Provide the (X, Y) coordinate of the cell's center where the given text is located.  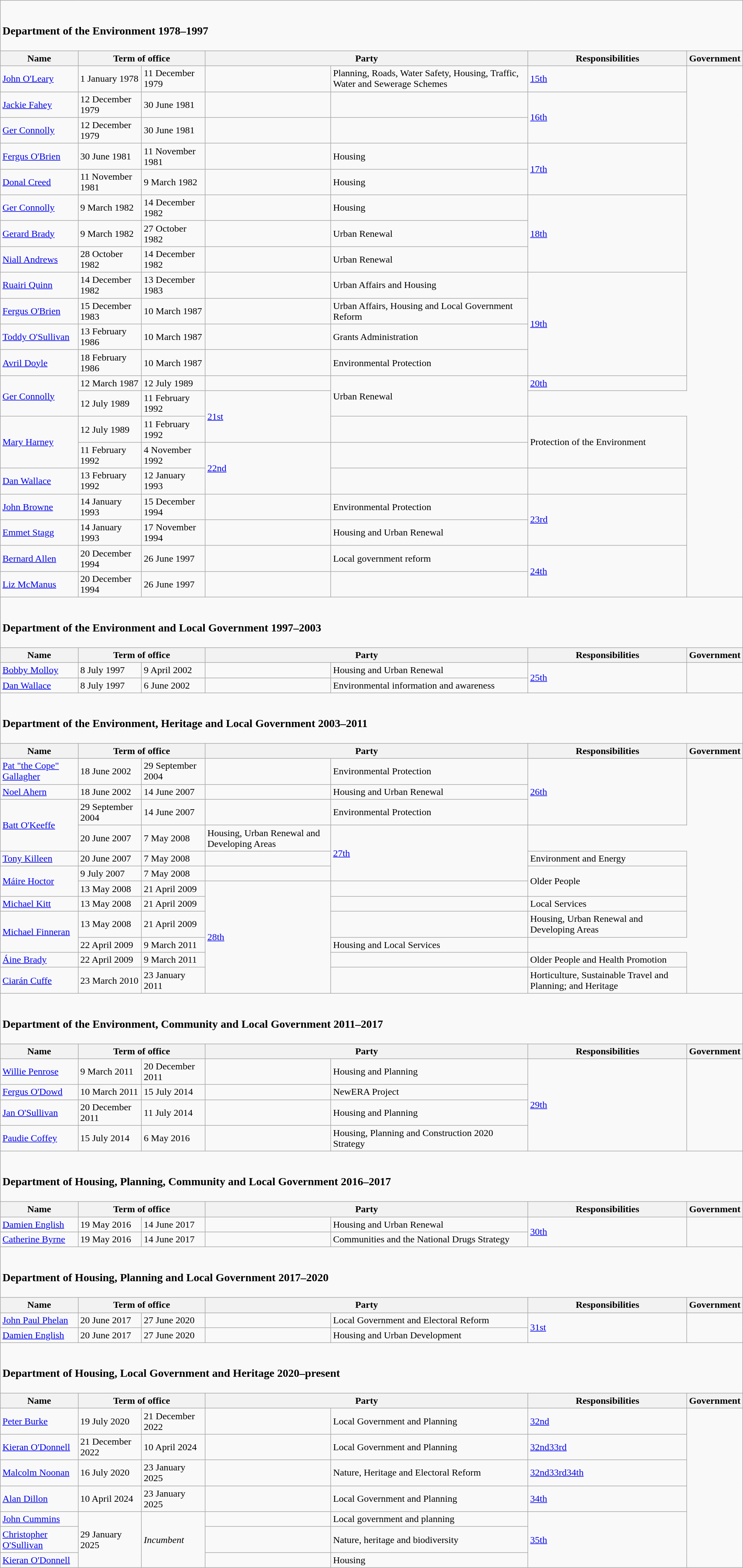
Horticulture, Sustainable Travel and Planning; and Heritage (607, 981)
11 July 2014 (173, 1112)
Avril Doyle (39, 363)
Alan Dillon (39, 1499)
Liz McManus (39, 584)
24th (607, 571)
Tony Killeen (39, 858)
20th (607, 383)
12 March 1987 (110, 383)
23 January 2011 (173, 981)
32nd33rd34th (607, 1473)
Department of the Environment 1978–1997 (371, 25)
Housing and Local Services (429, 945)
Noel Ahern (39, 792)
13 February 1992 (110, 481)
27 October 1982 (173, 233)
28th (268, 937)
18th (607, 233)
Bernard Allen (39, 558)
22nd (268, 468)
Local government reform (429, 558)
23rd (607, 520)
Willie Penrose (39, 1072)
Ciarán Cuffe (39, 981)
Department of the Environment, Community and Local Government 2011–2017 (371, 1019)
6 May 2016 (173, 1138)
Jackie Fahey (39, 105)
10 March 2011 (110, 1092)
9 July 2007 (110, 873)
13 December 1983 (173, 286)
12 January 1993 (173, 481)
John O'Leary (39, 79)
Urban Affairs and Housing (429, 286)
Mary Harney (39, 442)
Housing, Planning and Construction 2020 Strategy (429, 1138)
6 June 2002 (173, 685)
32nd (607, 1421)
13 February 1986 (110, 337)
25th (607, 678)
19th (607, 324)
15 December 1994 (173, 507)
John Cummins (39, 1519)
34th (607, 1499)
John Browne (39, 507)
29 January 2025 (110, 1540)
NewERA Project (429, 1092)
John Paul Phelan (39, 1320)
Housing and Urban Development (429, 1335)
18 February 1986 (110, 363)
Local Services (607, 904)
Áine Brady (39, 960)
Malcolm Noonan (39, 1473)
17th (607, 169)
Niall Andrews (39, 259)
Pat "the Cope" Gallagher (39, 771)
Jan O'Sullivan (39, 1112)
Batt O'Keeffe (39, 825)
Toddy O'Sullivan (39, 337)
Bobby Molloy (39, 670)
32nd33rd (607, 1447)
Environment and Energy (607, 858)
Máire Hoctor (39, 881)
Department of Housing, Local Government and Heritage 2020–present (371, 1368)
Department of the Environment and Local Government 1997–2003 (371, 622)
15th (607, 79)
Department of Housing, Planning and Local Government 2017–2020 (371, 1272)
Paudie Coffey (39, 1138)
21st (268, 416)
Grants Administration (429, 337)
Local government and planning (429, 1519)
16 July 2020 (110, 1473)
Communities and the National Drugs Strategy (429, 1240)
15 December 1983 (110, 311)
30th (607, 1232)
Older People and Health Promotion (607, 960)
27th (429, 853)
35th (607, 1540)
Older People (607, 881)
26th (607, 792)
Nature, Heritage and Electoral Reform (429, 1473)
29th (607, 1105)
Catherine Byrne (39, 1240)
Nature, heritage and biodiversity (429, 1540)
9 April 2002 (173, 670)
Donal Creed (39, 182)
28 October 1982 (110, 259)
Protection of the Environment (607, 442)
11 December 1979 (173, 79)
1 January 1978 (110, 79)
4 November 1992 (173, 455)
Michael Finneran (39, 932)
17 November 1994 (173, 532)
Michael Kitt (39, 904)
16th (607, 117)
Department of the Environment, Heritage and Local Government 2003–2011 (371, 718)
Fergus O'Dowd (39, 1092)
Planning, Roads, Water Safety, Housing, Traffic, Water and Sewerage Schemes (429, 79)
Local Government and Electoral Reform (429, 1320)
Incumbent (173, 1540)
Department of Housing, Planning, Community and Local Government 2016–2017 (371, 1176)
Ruairi Quinn (39, 286)
Peter Burke (39, 1421)
23 March 2010 (110, 981)
Christopher O'Sullivan (39, 1540)
Urban Affairs, Housing and Local Government Reform (429, 311)
19 July 2020 (110, 1421)
Gerard Brady (39, 233)
Emmet Stagg (39, 532)
31st (607, 1328)
Environmental information and awareness (429, 685)
